Pinpoint the cell where the given text exists, returning its (x, y) midpoint coordinate. 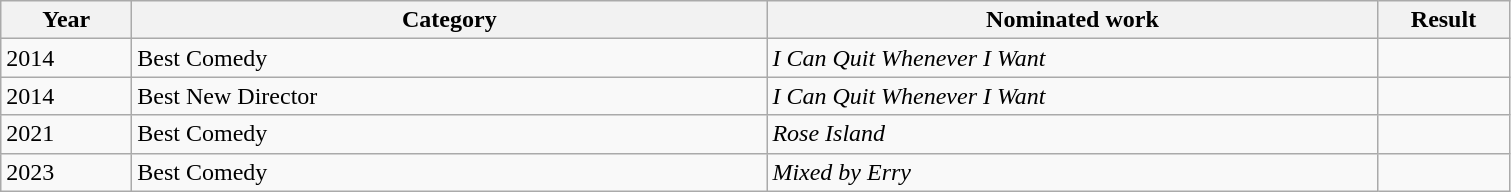
Mixed by Erry (1072, 172)
Rose Island (1072, 134)
Category (450, 20)
2023 (66, 172)
Year (66, 20)
Nominated work (1072, 20)
Result (1444, 20)
Best New Director (450, 96)
2021 (66, 134)
